Locate the cell with the specified text and output its (x, y) center coordinate. 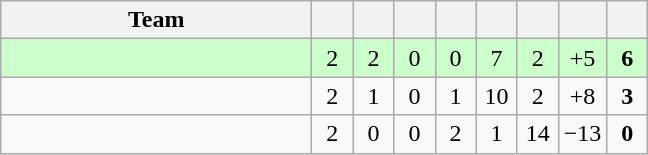
6 (628, 58)
7 (496, 58)
+5 (582, 58)
−13 (582, 134)
+8 (582, 96)
Team (156, 20)
10 (496, 96)
3 (628, 96)
14 (538, 134)
